Extract the [X, Y] coordinate from the center of the cell holding the provided text.  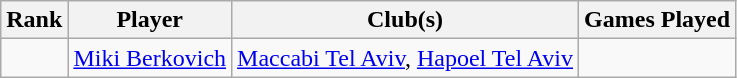
Club(s) [406, 20]
Games Played [658, 20]
Miki Berkovich [150, 58]
Maccabi Tel Aviv, Hapoel Tel Aviv [406, 58]
Player [150, 20]
Rank [34, 20]
